Determine the (X, Y) coordinate at the center of the cell enclosing the given text.  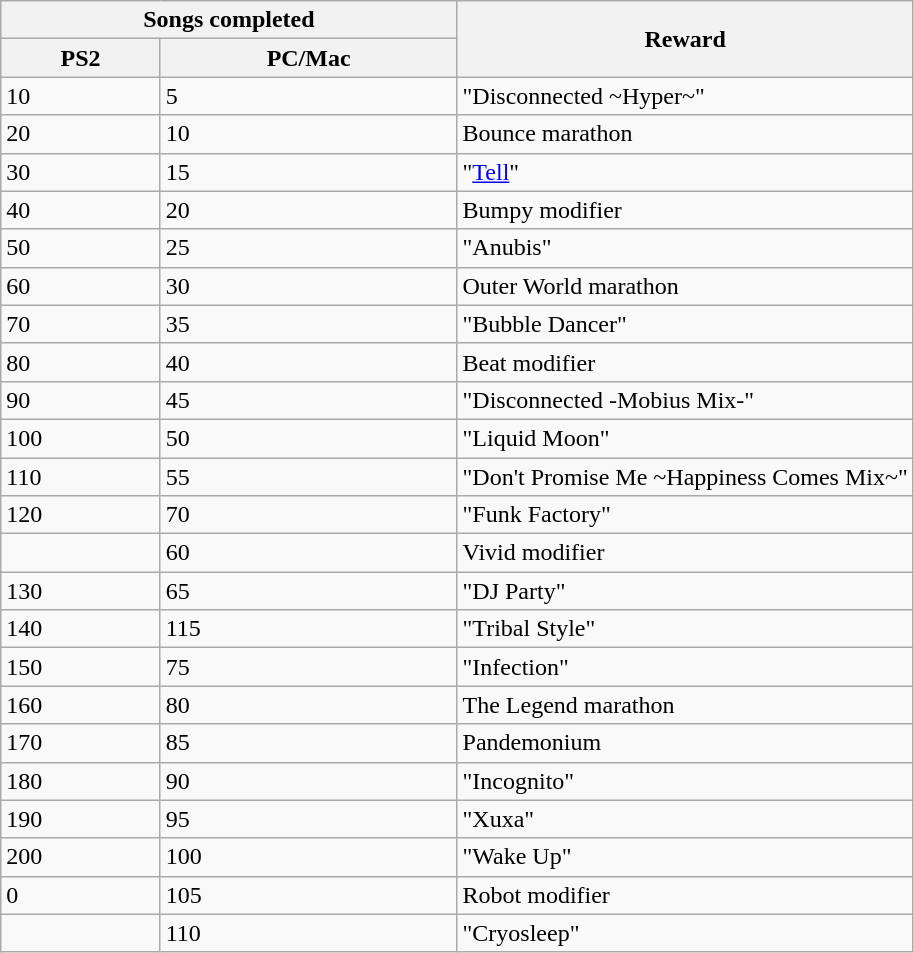
Outer World marathon (685, 286)
Songs completed (229, 20)
190 (80, 819)
Reward (685, 39)
"Tribal Style" (685, 629)
Bumpy modifier (685, 210)
115 (308, 629)
200 (80, 857)
Beat modifier (685, 362)
15 (308, 172)
Bounce marathon (685, 134)
Pandemonium (685, 743)
"Funk Factory" (685, 515)
180 (80, 781)
170 (80, 743)
Vivid modifier (685, 553)
5 (308, 96)
75 (308, 667)
"Xuxa" (685, 819)
25 (308, 248)
PS2 (80, 58)
95 (308, 819)
"Infection" (685, 667)
"Wake Up" (685, 857)
65 (308, 591)
"Anubis" (685, 248)
45 (308, 400)
"Liquid Moon" (685, 438)
"Don't Promise Me ~Happiness Comes Mix~" (685, 477)
"Tell" (685, 172)
"Disconnected ~Hyper~" (685, 96)
"Incognito" (685, 781)
140 (80, 629)
"Bubble Dancer" (685, 324)
"Disconnected -Mobius Mix-" (685, 400)
Robot modifier (685, 895)
105 (308, 895)
160 (80, 705)
85 (308, 743)
The Legend marathon (685, 705)
55 (308, 477)
"Cryosleep" (685, 933)
0 (80, 895)
"DJ Party" (685, 591)
150 (80, 667)
120 (80, 515)
35 (308, 324)
130 (80, 591)
PC/Mac (308, 58)
